From the cell containing the given text, extract its center point as (x, y) coordinate. 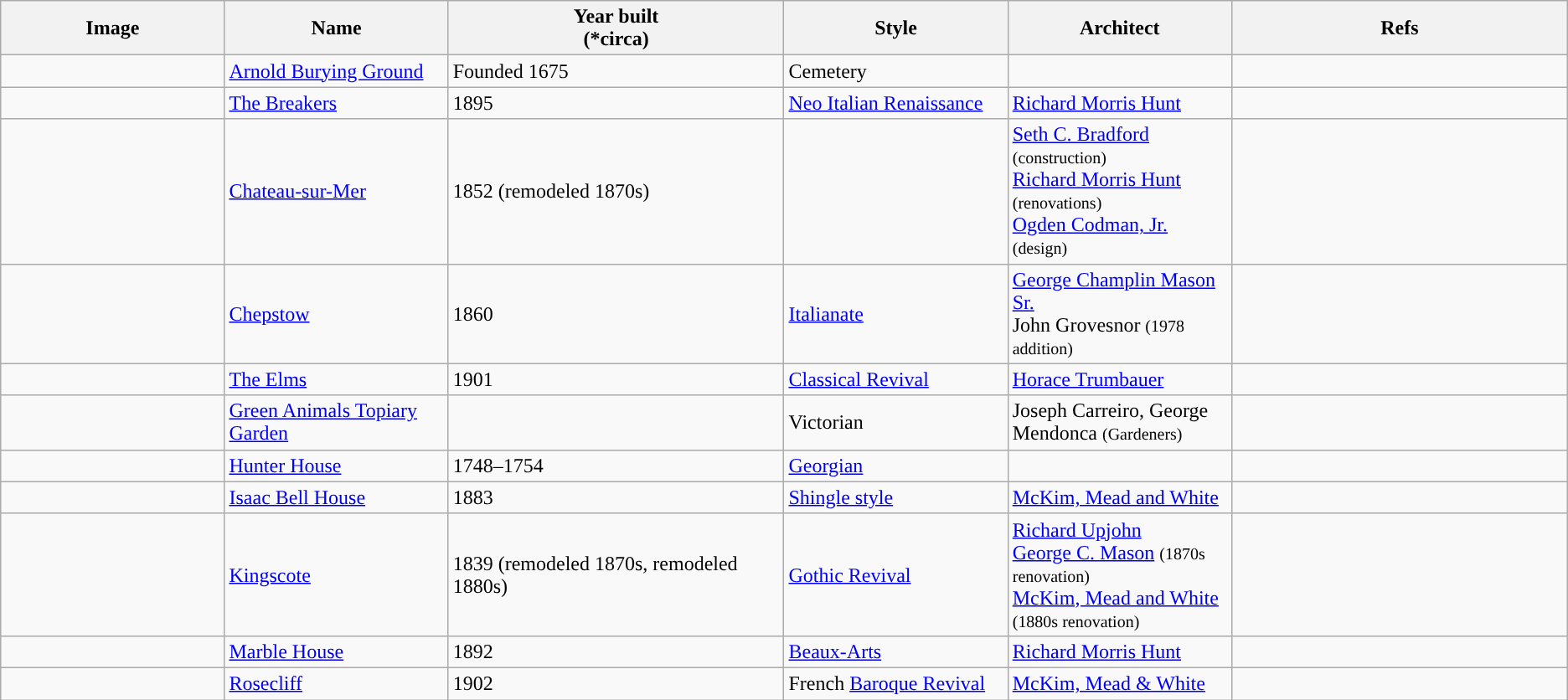
1895 (616, 103)
Marble House (337, 651)
Beaux-Arts (896, 651)
Refs (1399, 28)
Founded 1675 (616, 71)
1748–1754 (616, 466)
The Breakers (337, 103)
Seth C. Bradford (construction)Richard Morris Hunt (renovations)Ogden Codman, Jr. (design) (1119, 191)
Year built(*circa) (616, 28)
Green Animals Topiary Garden (337, 422)
Architect (1119, 28)
1902 (616, 683)
Kingscote (337, 574)
Chateau-sur-Mer (337, 191)
Joseph Carreiro, George Mendonca (Gardeners) (1119, 422)
Chepstow (337, 313)
Arnold Burying Ground (337, 71)
Shingle style (896, 497)
1839 (remodeled 1870s, remodeled 1880s) (616, 574)
Name (337, 28)
Rosecliff (337, 683)
Hunter House (337, 466)
Image (112, 28)
Gothic Revival (896, 574)
French Baroque Revival (896, 683)
Horace Trumbauer (1119, 379)
Style (896, 28)
Georgian (896, 466)
Neo Italian Renaissance (896, 103)
George Champlin Mason Sr.John Grovesnor (1978 addition) (1119, 313)
The Elms (337, 379)
1883 (616, 497)
Classical Revival (896, 379)
1860 (616, 313)
1852 (remodeled 1870s) (616, 191)
1892 (616, 651)
Italianate (896, 313)
1901 (616, 379)
Richard UpjohnGeorge C. Mason (1870s renovation)McKim, Mead and White (1880s renovation) (1119, 574)
Victorian (896, 422)
McKim, Mead & White (1119, 683)
Isaac Bell House (337, 497)
Cemetery (896, 71)
McKim, Mead and White (1119, 497)
